From the cell containing the given text, extract its center point as [X, Y] coordinate. 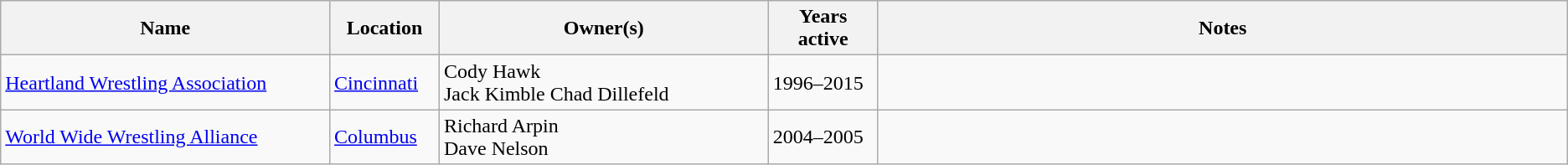
Location [385, 28]
Owner(s) [603, 28]
Cody HawkJack Kimble Chad Dillefeld [603, 82]
Name [166, 28]
Years active [823, 28]
Richard ArpinDave Nelson [603, 137]
Notes [1223, 28]
World Wide Wrestling Alliance [166, 137]
Columbus [385, 137]
Cincinnati [385, 82]
1996–2015 [823, 82]
2004–2005 [823, 137]
Heartland Wrestling Association [166, 82]
